Search for the cell housing the specified text and yield its [X, Y] center coordinate. 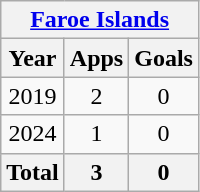
Year [33, 58]
1 [96, 134]
Apps [96, 58]
Goals [164, 58]
2019 [33, 96]
2 [96, 96]
2024 [33, 134]
Faroe Islands [100, 20]
3 [96, 172]
Total [33, 172]
